Extract the [x, y] coordinate from the center of the cell holding the provided text.  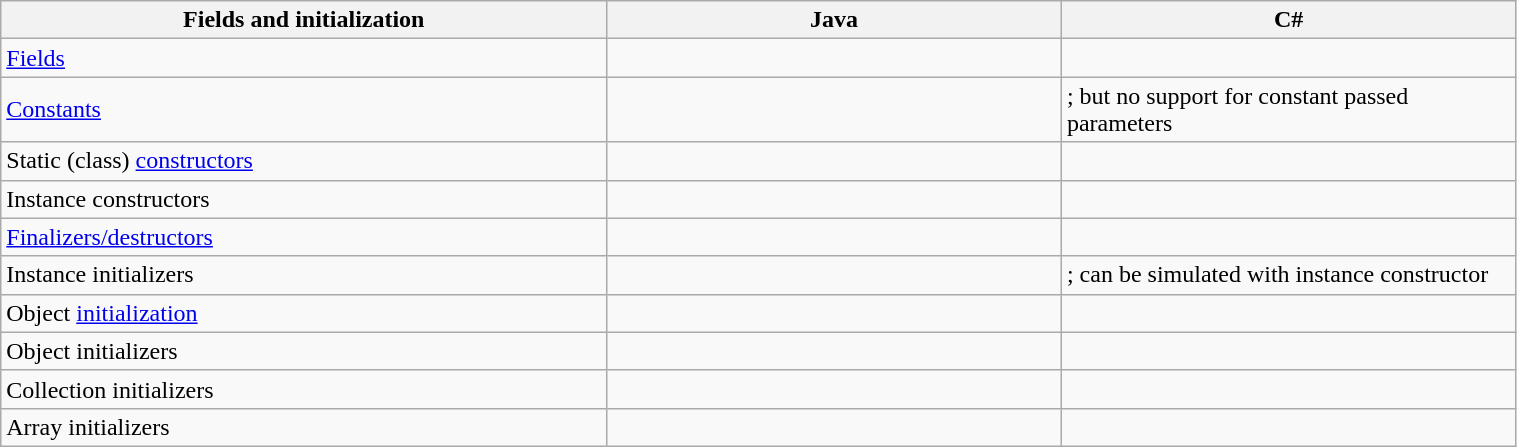
C# [1288, 20]
Collection initializers [304, 389]
Finalizers/destructors [304, 237]
Object initialization [304, 313]
Array initializers [304, 427]
Constants [304, 110]
Fields [304, 58]
Instance constructors [304, 199]
Fields and initialization [304, 20]
Object initializers [304, 351]
; but no support for constant passed parameters [1288, 110]
Instance initializers [304, 275]
Java [834, 20]
Static (class) constructors [304, 161]
; can be simulated with instance constructor [1288, 275]
